Return the [x, y] coordinate for the center point of the cell that contains the specified text.  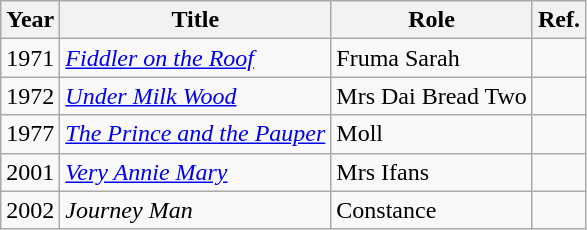
2001 [30, 172]
Fiddler on the Roof [196, 58]
Very Annie Mary [196, 172]
The Prince and the Pauper [196, 134]
Under Milk Wood [196, 96]
Journey Man [196, 210]
Mrs Ifans [432, 172]
Constance [432, 210]
1971 [30, 58]
Fruma Sarah [432, 58]
Year [30, 20]
Role [432, 20]
Title [196, 20]
1972 [30, 96]
Mrs Dai Bread Two [432, 96]
Ref. [558, 20]
Moll [432, 134]
2002 [30, 210]
1977 [30, 134]
